Identify which cell holds the provided text, then report its [x, y] central coordinate. 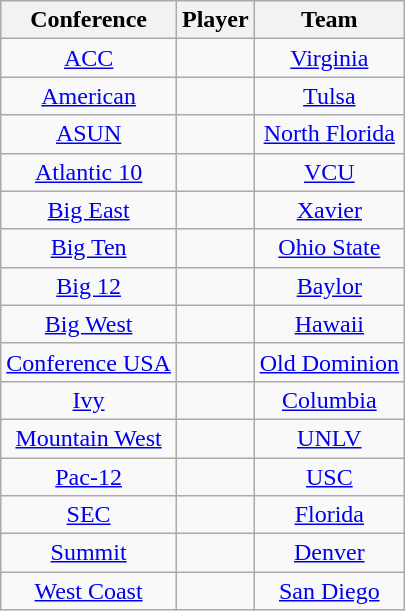
SEC [89, 515]
Pac-12 [89, 477]
West Coast [89, 591]
Columbia [329, 400]
Big 12 [89, 286]
Ivy [89, 400]
Xavier [329, 210]
VCU [329, 172]
Player [215, 20]
Team [329, 20]
UNLV [329, 438]
ACC [89, 58]
Baylor [329, 286]
Ohio State [329, 248]
Mountain West [89, 438]
Virginia [329, 58]
North Florida [329, 134]
ASUN [89, 134]
Tulsa [329, 96]
Denver [329, 553]
Big East [89, 210]
Conference [89, 20]
Conference USA [89, 362]
Hawaii [329, 324]
Old Dominion [329, 362]
San Diego [329, 591]
Atlantic 10 [89, 172]
American [89, 96]
Florida [329, 515]
USC [329, 477]
Big Ten [89, 248]
Big West [89, 324]
Summit [89, 553]
